Output the [x, y] coordinate of the center of the cell containing the given text.  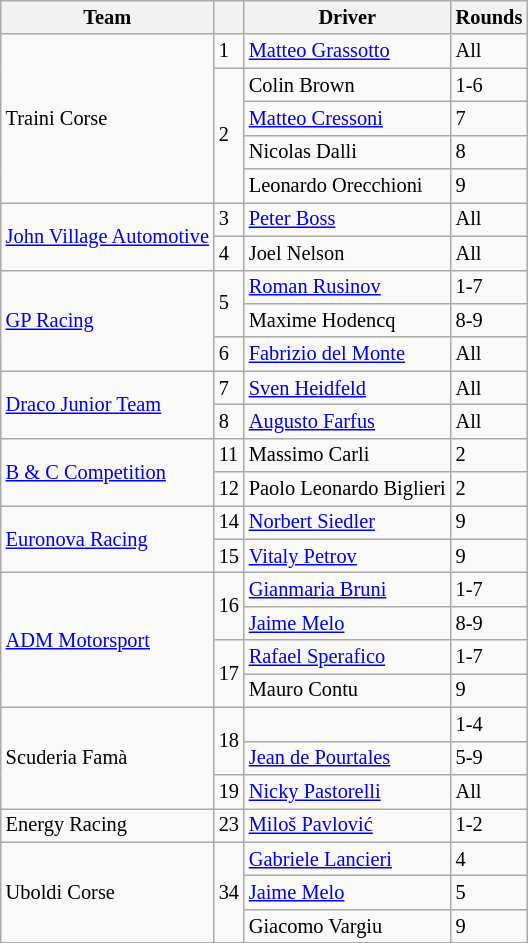
Nicky Pastorelli [348, 791]
Paolo Leonardo Biglieri [348, 489]
Rounds [490, 17]
15 [229, 556]
Uboldi Corse [108, 892]
Team [108, 17]
GP Racing [108, 320]
34 [229, 892]
11 [229, 455]
16 [229, 606]
Draco Junior Team [108, 404]
Matteo Cressoni [348, 118]
1-2 [490, 825]
Massimo Carli [348, 455]
Vitaly Petrov [348, 556]
Sven Heidfeld [348, 388]
23 [229, 825]
Augusto Farfus [348, 421]
Energy Racing [108, 825]
Joel Nelson [348, 253]
14 [229, 522]
Peter Boss [348, 219]
Maxime Hodencq [348, 320]
Miloš Pavlović [348, 825]
Scuderia Famà [108, 758]
Giacomo Vargiu [348, 926]
Leonardo Orecchioni [348, 186]
1 [229, 51]
12 [229, 489]
Gabriele Lancieri [348, 859]
B & C Competition [108, 472]
John Village Automotive [108, 236]
Euronova Racing [108, 538]
5-9 [490, 758]
Mauro Contu [348, 690]
18 [229, 740]
ADM Motorsport [108, 640]
Nicolas Dalli [348, 152]
17 [229, 674]
Matteo Grassotto [348, 51]
19 [229, 791]
Colin Brown [348, 85]
Norbert Siedler [348, 522]
Fabrizio del Monte [348, 354]
Rafael Sperafico [348, 657]
Traini Corse [108, 118]
Driver [348, 17]
1-4 [490, 724]
1-6 [490, 85]
3 [229, 219]
6 [229, 354]
Roman Rusinov [348, 287]
Jean de Pourtales [348, 758]
Gianmaria Bruni [348, 589]
